Capture the cell that displays the provided text and extract its (x, y) central coordinate. 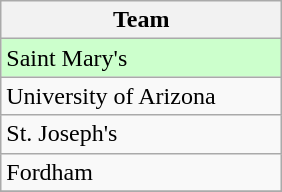
St. Joseph's (142, 134)
Fordham (142, 172)
Saint Mary's (142, 58)
University of Arizona (142, 96)
Team (142, 20)
